Find where the given text appears and provide that cell's center as (x, y) coordinate. 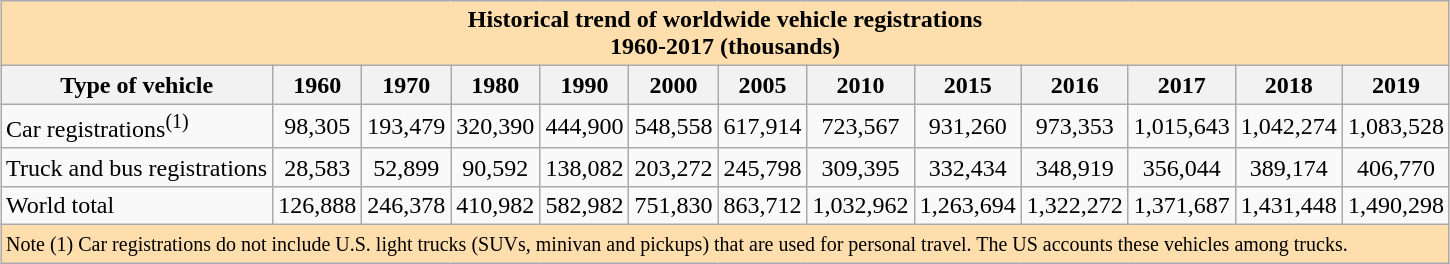
2018 (1288, 85)
1,083,528 (1396, 126)
1970 (406, 85)
1,032,962 (860, 205)
931,260 (968, 126)
309,395 (860, 167)
2016 (1074, 85)
1,042,274 (1288, 126)
1980 (496, 85)
1,431,448 (1288, 205)
1960 (318, 85)
1,371,687 (1182, 205)
126,888 (318, 205)
90,592 (496, 167)
2010 (860, 85)
723,567 (860, 126)
28,583 (318, 167)
1,263,694 (968, 205)
1990 (584, 85)
1,490,298 (1396, 205)
193,479 (406, 126)
Type of vehicle (137, 85)
98,305 (318, 126)
Car registrations(1) (137, 126)
582,982 (584, 205)
1,015,643 (1182, 126)
617,914 (762, 126)
973,353 (1074, 126)
863,712 (762, 205)
2015 (968, 85)
2019 (1396, 85)
138,082 (584, 167)
245,798 (762, 167)
320,390 (496, 126)
52,899 (406, 167)
444,900 (584, 126)
1,322,272 (1074, 205)
751,830 (674, 205)
2005 (762, 85)
356,044 (1182, 167)
Truck and bus registrations (137, 167)
World total (137, 205)
389,174 (1288, 167)
332,434 (968, 167)
406,770 (1396, 167)
548,558 (674, 126)
2017 (1182, 85)
410,982 (496, 205)
2000 (674, 85)
Historical trend of worldwide vehicle registrations1960-2017 (thousands) (726, 34)
348,919 (1074, 167)
246,378 (406, 205)
203,272 (674, 167)
